Return (X, Y) of the center of cell containing provided text 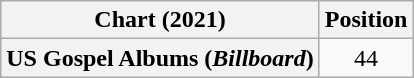
US Gospel Albums (Billboard) (160, 58)
Chart (2021) (160, 20)
44 (366, 58)
Position (366, 20)
